From the cell containing the given text, extract its center point as [X, Y] coordinate. 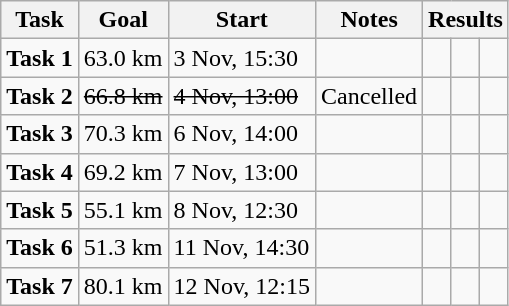
3 Nov, 15:30 [242, 58]
Task 3 [40, 134]
6 Nov, 14:00 [242, 134]
Task 7 [40, 286]
Task 1 [40, 58]
66.8 km [123, 96]
70.3 km [123, 134]
Cancelled [370, 96]
Task 4 [40, 172]
Task [40, 20]
11 Nov, 14:30 [242, 248]
69.2 km [123, 172]
Results [466, 20]
Task 6 [40, 248]
Notes [370, 20]
4 Nov, 13:00 [242, 96]
12 Nov, 12:15 [242, 286]
7 Nov, 13:00 [242, 172]
Task 5 [40, 210]
63.0 km [123, 58]
51.3 km [123, 248]
8 Nov, 12:30 [242, 210]
Goal [123, 20]
80.1 km [123, 286]
Start [242, 20]
55.1 km [123, 210]
Task 2 [40, 96]
